Provide the (X, Y) coordinate of the cell's center where the given text is located.  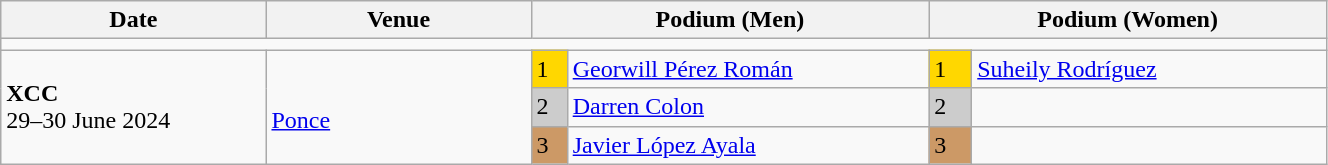
XCC 29–30 June 2024 (134, 107)
Venue (398, 20)
Javier López Ayala (748, 145)
Georwill Pérez Román (748, 69)
Date (134, 20)
Suheily Rodríguez (1150, 69)
Podium (Women) (1128, 20)
Podium (Men) (730, 20)
Darren Colon (748, 107)
Ponce (398, 107)
